Return [X, Y] of the center of cell containing provided text 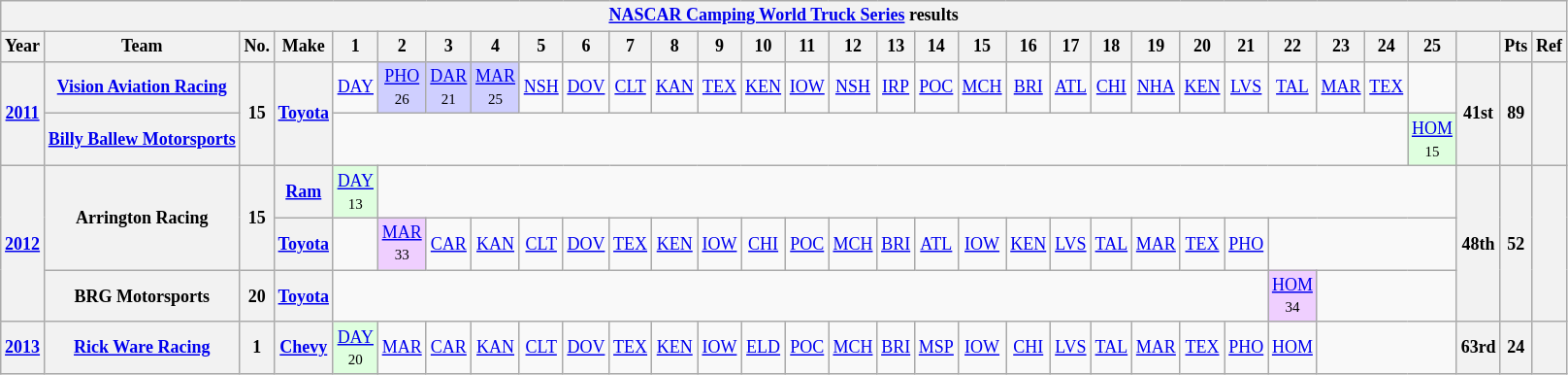
2012 [23, 243]
Arrington Racing [142, 218]
52 [1516, 243]
Team [142, 47]
DAY13 [355, 191]
18 [1111, 47]
Chevy [303, 348]
2 [402, 47]
7 [631, 47]
48th [1479, 243]
HOM [1292, 348]
13 [897, 47]
NASCAR Camping World Truck Series results [784, 16]
Year [23, 47]
89 [1516, 113]
Ref [1550, 47]
Vision Aviation Racing [142, 87]
HOM15 [1432, 140]
6 [586, 47]
DAY20 [355, 348]
16 [1029, 47]
No. [256, 47]
3 [448, 47]
22 [1292, 47]
14 [935, 47]
5 [541, 47]
Billy Ballew Motorsports [142, 140]
23 [1341, 47]
10 [764, 47]
Rick Ware Racing [142, 348]
Pts [1516, 47]
PHO26 [402, 87]
NHA [1156, 87]
2011 [23, 113]
Ram [303, 191]
DAR21 [448, 87]
63rd [1479, 348]
17 [1071, 47]
MAR33 [402, 244]
2013 [23, 348]
25 [1432, 47]
8 [674, 47]
19 [1156, 47]
IRP [897, 87]
DAY [355, 87]
HOM34 [1292, 296]
MSP [935, 348]
9 [720, 47]
BRG Motorsports [142, 296]
MAR25 [496, 87]
21 [1246, 47]
4 [496, 47]
41st [1479, 113]
12 [853, 47]
ELD [764, 348]
11 [807, 47]
Make [303, 47]
